Provide the (x, y) coordinate of the cell's center where the given text is located.  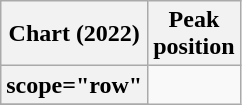
scope="row" (74, 85)
Peakposition (194, 34)
Chart (2022) (74, 34)
